Locate the cell with the specified text and output its [x, y] center coordinate. 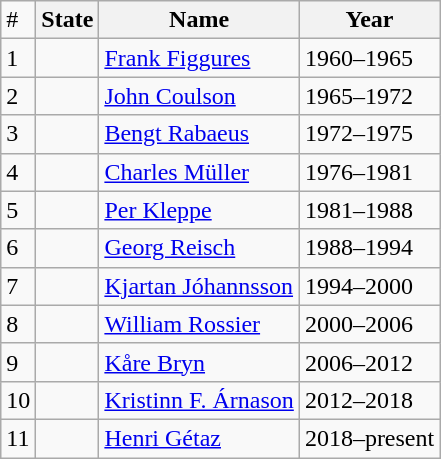
Henri Gétaz [199, 438]
1976–1981 [369, 172]
Kjartan Jóhannsson [199, 286]
Charles Müller [199, 172]
9 [18, 362]
1965–1972 [369, 96]
2000–2006 [369, 324]
Year [369, 20]
2006–2012 [369, 362]
6 [18, 248]
11 [18, 438]
State [68, 20]
Kåre Bryn [199, 362]
7 [18, 286]
Frank Figgures [199, 58]
1972–1975 [369, 134]
# [18, 20]
Name [199, 20]
Per Kleppe [199, 210]
2 [18, 96]
Kristinn F. Árnason [199, 400]
1981–1988 [369, 210]
5 [18, 210]
10 [18, 400]
3 [18, 134]
Bengt Rabaeus [199, 134]
1994–2000 [369, 286]
4 [18, 172]
1988–1994 [369, 248]
John Coulson [199, 96]
William Rossier [199, 324]
2018–present [369, 438]
2012–2018 [369, 400]
1960–1965 [369, 58]
Georg Reisch [199, 248]
8 [18, 324]
1 [18, 58]
